Locate the cell with the specified text and output its (X, Y) center coordinate. 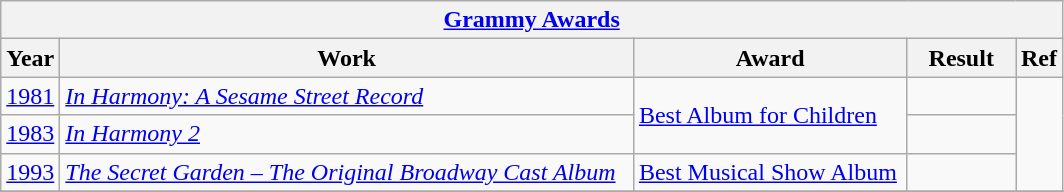
In Harmony: A Sesame Street Record (347, 96)
1981 (30, 96)
Best Musical Show Album (770, 172)
Award (770, 58)
Ref (1040, 58)
Best Album for Children (770, 115)
1983 (30, 134)
Result (962, 58)
Work (347, 58)
In Harmony 2 (347, 134)
Year (30, 58)
Grammy Awards (532, 20)
1993 (30, 172)
The Secret Garden – The Original Broadway Cast Album (347, 172)
